Capture the cell that displays the provided text and extract its [x, y] central coordinate. 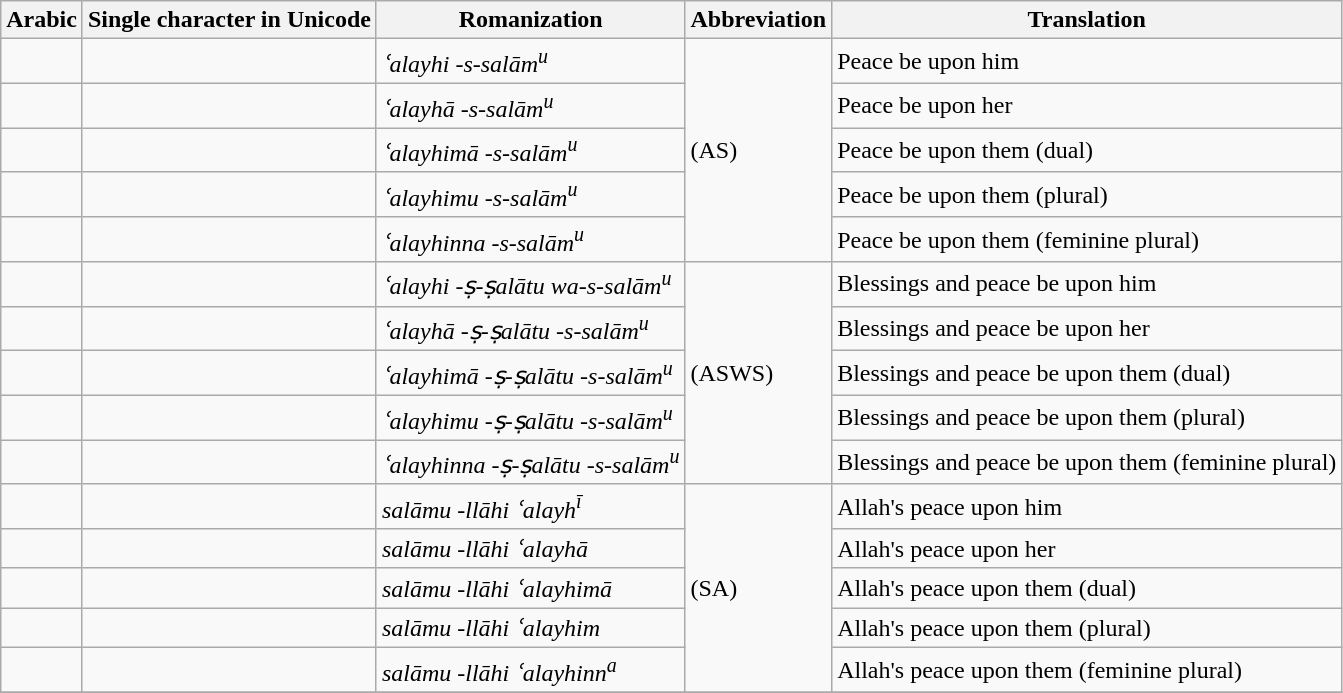
(SA) [758, 588]
Allah's peace upon her [1087, 549]
Blessings and peace be upon her [1087, 328]
ʿalayhā -s-salāmu [530, 106]
ʿalayhinna -ṣ-ṣalātu -s-salāmu [530, 462]
ʿalayhimā -s-salāmu [530, 150]
ʿalayhi -s-salāmu [530, 62]
Allah's peace upon them (dual) [1087, 588]
ʿalayhimu -ṣ-ṣalātu -s-salāmu [530, 418]
Peace be upon them (dual) [1087, 150]
Abbreviation [758, 20]
ʿalayhimu -s-salāmu [530, 194]
ʿalayhā -ṣ-ṣalātu -s-salāmu [530, 328]
Allah's peace upon him [1087, 506]
ʿalayhi -ṣ-ṣalātu wa-s-salāmu [530, 284]
Peace be upon her [1087, 106]
Peace be upon him [1087, 62]
salāmu -llāhi ʿalayhī [530, 506]
salāmu -llāhi ʿalayhimā [530, 588]
salāmu -llāhi ʿalayhā [530, 549]
Translation [1087, 20]
Arabic [42, 20]
Blessings and peace be upon them (plural) [1087, 418]
Allah's peace upon them (feminine plural) [1087, 670]
Peace be upon them (feminine plural) [1087, 240]
ʿalayhinna -s-salāmu [530, 240]
ʿalayhimā -ṣ-ṣalātu -s-salāmu [530, 374]
Allah's peace upon them (plural) [1087, 628]
Peace be upon them (plural) [1087, 194]
salāmu -llāhi ʿalayhim [530, 628]
Blessings and peace be upon them (dual) [1087, 374]
Romanization [530, 20]
Blessings and peace be upon them (feminine plural) [1087, 462]
Single character in Unicode [229, 20]
salāmu -llāhi ʿalayhinna [530, 670]
(AS) [758, 150]
Blessings and peace be upon him [1087, 284]
(ASWS) [758, 374]
